For the text-containing cell, return its midpoint in (x, y) coordinate format. 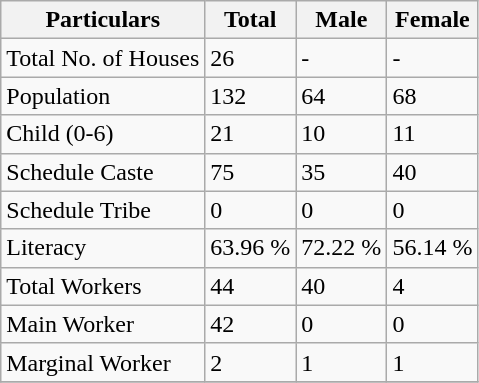
Schedule Tribe (103, 210)
11 (432, 134)
Male (342, 20)
Total (250, 20)
Total No. of Houses (103, 58)
Literacy (103, 248)
Total Workers (103, 286)
Population (103, 96)
56.14 % (432, 248)
72.22 % (342, 248)
Particulars (103, 20)
26 (250, 58)
Schedule Caste (103, 172)
35 (342, 172)
4 (432, 286)
63.96 % (250, 248)
Marginal Worker (103, 362)
Child (0-6) (103, 134)
Main Worker (103, 324)
44 (250, 286)
68 (432, 96)
75 (250, 172)
42 (250, 324)
Female (432, 20)
2 (250, 362)
21 (250, 134)
64 (342, 96)
10 (342, 134)
132 (250, 96)
